Output the (X, Y) coordinate of the center of the cell containing the given text.  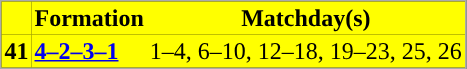
Matchday(s) (306, 18)
4–2–3–1 (90, 50)
1–4, 6–10, 12–18, 19–23, 25, 26 (306, 50)
41 (17, 50)
Formation (90, 18)
